Determine the [x, y] coordinate at the center of the cell enclosing the given text.  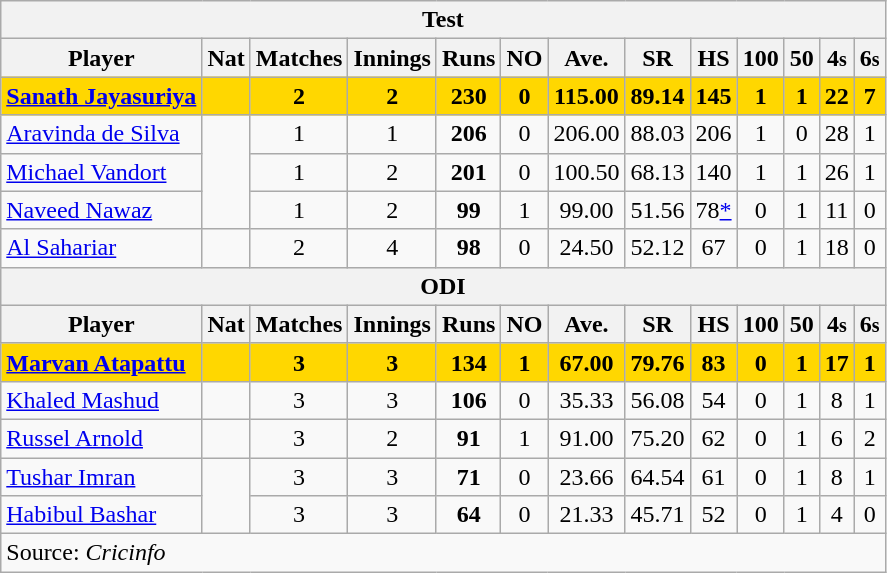
64.54 [658, 477]
88.03 [658, 134]
11 [836, 210]
18 [836, 248]
Marvan Atapattu [102, 362]
134 [468, 362]
24.50 [586, 248]
6 [836, 438]
54 [714, 400]
35.33 [586, 400]
64 [468, 515]
Tushar Imran [102, 477]
Al Sahariar [102, 248]
28 [836, 134]
201 [468, 172]
Sanath Jayasuriya [102, 96]
52 [714, 515]
67 [714, 248]
62 [714, 438]
99 [468, 210]
71 [468, 477]
Naveed Nawaz [102, 210]
56.08 [658, 400]
Aravinda de Silva [102, 134]
91 [468, 438]
61 [714, 477]
79.76 [658, 362]
51.56 [658, 210]
78* [714, 210]
Michael Vandort [102, 172]
106 [468, 400]
7 [870, 96]
Habibul Bashar [102, 515]
140 [714, 172]
23.66 [586, 477]
75.20 [658, 438]
100.50 [586, 172]
45.71 [658, 515]
52.12 [658, 248]
67.00 [586, 362]
89.14 [658, 96]
21.33 [586, 515]
17 [836, 362]
206.00 [586, 134]
99.00 [586, 210]
Source: Cricinfo [443, 553]
ODI [443, 286]
68.13 [658, 172]
115.00 [586, 96]
Test [443, 20]
98 [468, 248]
230 [468, 96]
91.00 [586, 438]
145 [714, 96]
Russel Arnold [102, 438]
26 [836, 172]
22 [836, 96]
Khaled Mashud [102, 400]
83 [714, 362]
